Extract the [X, Y] coordinate from the center of the cell holding the provided text.  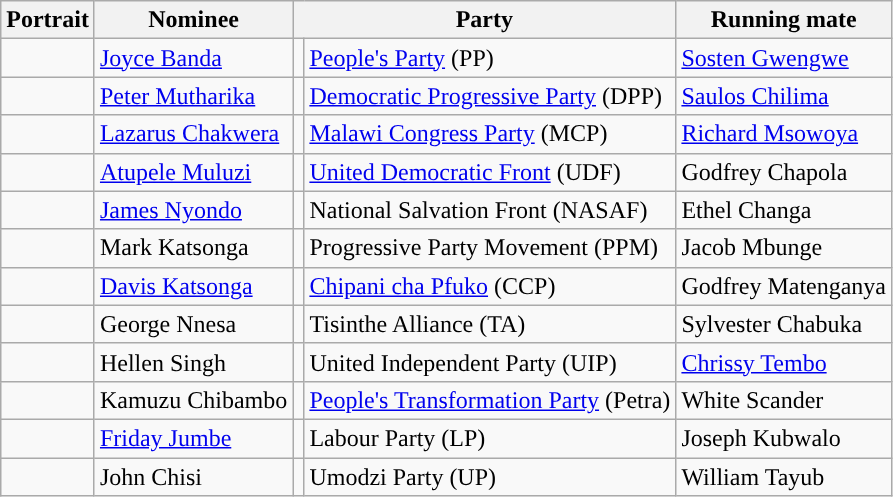
People's Transformation Party (Petra) [490, 400]
Chrissy Tembo [784, 362]
Peter Mutharika [193, 96]
Umodzi Party (UP) [490, 477]
Party [484, 20]
Progressive Party Movement (PPM) [490, 248]
William Tayub [784, 477]
Godfrey Matenganya [784, 286]
John Chisi [193, 477]
Running mate [784, 20]
National Salvation Front (NASAF) [490, 210]
Portrait [48, 20]
People's Party (PP) [490, 58]
Kamuzu Chibambo [193, 400]
Joyce Banda [193, 58]
Sosten Gwengwe [784, 58]
Friday Jumbe [193, 438]
Ethel Changa [784, 210]
Tisinthe Alliance (TA) [490, 324]
Democratic Progressive Party (DPP) [490, 96]
Chipani cha Pfuko (CCP) [490, 286]
Nominee [193, 20]
Lazarus Chakwera [193, 134]
Hellen Singh [193, 362]
Labour Party (LP) [490, 438]
Davis Katsonga [193, 286]
Richard Msowoya [784, 134]
United Democratic Front (UDF) [490, 172]
Atupele Muluzi [193, 172]
United Independent Party (UIP) [490, 362]
White Scander [784, 400]
James Nyondo [193, 210]
Godfrey Chapola [784, 172]
Joseph Kubwalo [784, 438]
Sylvester Chabuka [784, 324]
Jacob Mbunge [784, 248]
Saulos Chilima [784, 96]
George Nnesa [193, 324]
Malawi Congress Party (MCP) [490, 134]
Mark Katsonga [193, 248]
